Detect which cell encompasses the target text, then output its (x, y) center coordinate. 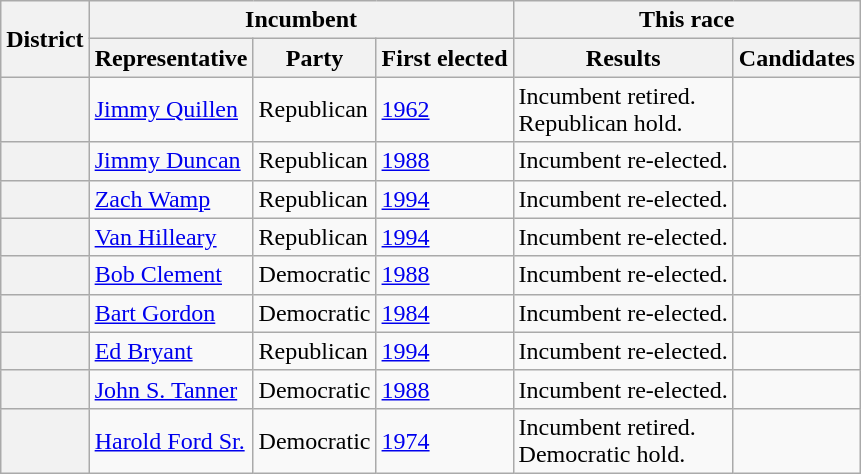
Representative (171, 58)
Candidates (796, 58)
1974 (444, 440)
Ed Bryant (171, 351)
District (45, 39)
Incumbent (301, 20)
Bob Clement (171, 275)
Van Hilleary (171, 237)
Results (623, 58)
Jimmy Duncan (171, 161)
Incumbent retired.Republican hold. (623, 110)
John S. Tanner (171, 389)
Harold Ford Sr. (171, 440)
Zach Wamp (171, 199)
Incumbent retired.Democratic hold. (623, 440)
This race (686, 20)
First elected (444, 58)
Party (314, 58)
Bart Gordon (171, 313)
1962 (444, 110)
1984 (444, 313)
Jimmy Quillen (171, 110)
